Determine the [x, y] coordinate at the center of the cell enclosing the given text.  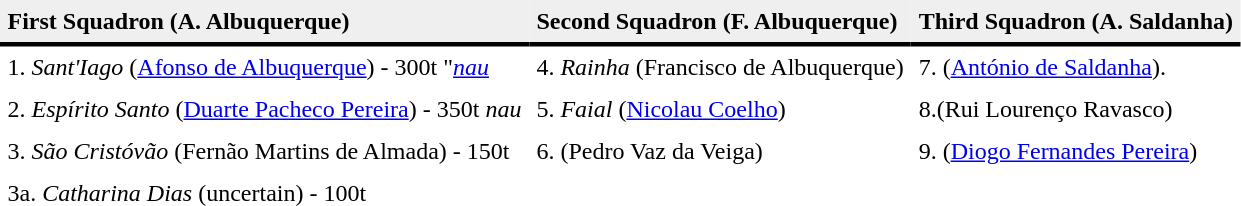
First Squadron (A. Albuquerque) [264, 22]
8.(Rui Lourenço Ravasco) [1076, 109]
5. Faial (Nicolau Coelho) [720, 109]
Second Squadron (F. Albuquerque) [720, 22]
9. (Diogo Fernandes Pereira) [1076, 151]
3. São Cristóvão (Fernão Martins de Almada) - 150t [264, 151]
4. Rainha (Francisco de Albuquerque) [720, 66]
Third Squadron (A. Saldanha) [1076, 22]
2. Espírito Santo (Duarte Pacheco Pereira) - 350t nau [264, 109]
1. Sant'Iago (Afonso de Albuquerque) - 300t "nau [264, 66]
7. (António de Saldanha). [1076, 66]
6. (Pedro Vaz da Veiga) [720, 151]
